Return the [X, Y] coordinate for the center point of the cell that contains the specified text.  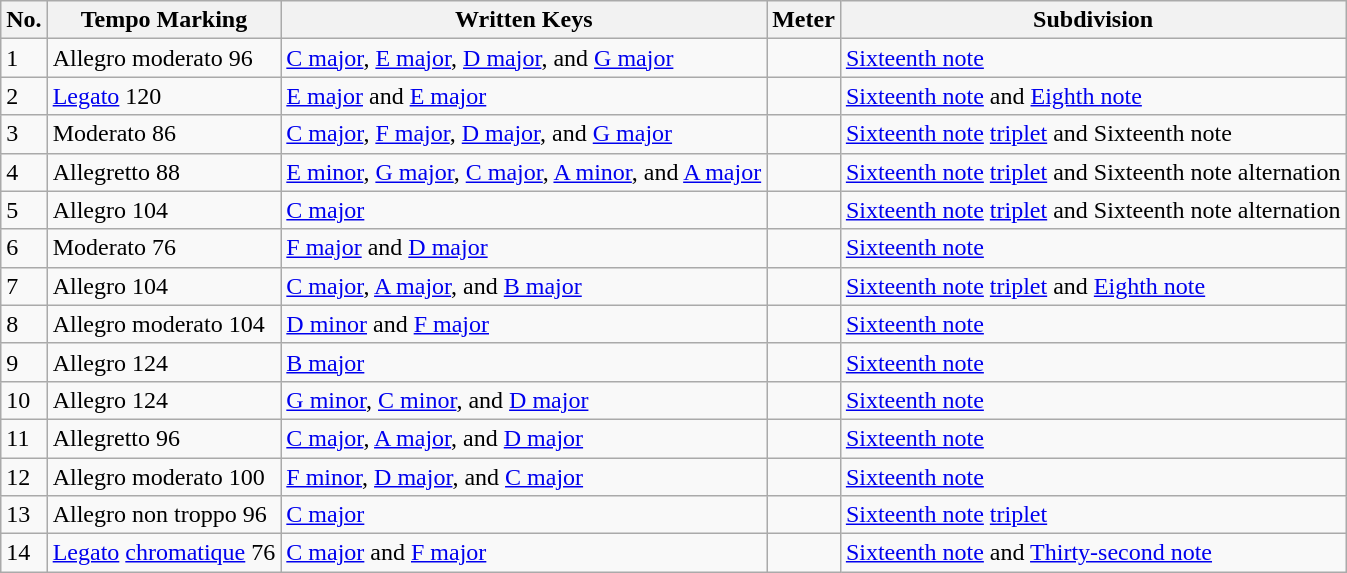
No. [24, 20]
6 [24, 248]
Allegro moderato 104 [164, 324]
4 [24, 172]
E major and E major [524, 96]
F minor, D major, and C major [524, 477]
Sixteenth note and Eighth note [1093, 96]
Sixteenth note and Thirty-second note [1093, 553]
Subdivision [1093, 20]
Moderato 86 [164, 134]
1 [24, 58]
Sixteenth note triplet and Sixteenth note [1093, 134]
C major, F major, D major, and G major [524, 134]
C major and F major [524, 553]
F major and D major [524, 248]
D minor and F major [524, 324]
G minor, C minor, and D major [524, 400]
Moderato 76 [164, 248]
8 [24, 324]
C major, A major, and B major [524, 286]
Allegro non troppo 96 [164, 515]
Legato chromatique 76 [164, 553]
12 [24, 477]
Meter [804, 20]
Allegretto 88 [164, 172]
Sixteenth note triplet [1093, 515]
5 [24, 210]
Legato 120 [164, 96]
E minor, G major, C major, A minor, and A major [524, 172]
14 [24, 553]
C major, E major, D major, and G major [524, 58]
10 [24, 400]
Sixteenth note triplet and Eighth note [1093, 286]
Allegro moderato 100 [164, 477]
3 [24, 134]
Allegretto 96 [164, 438]
Tempo Marking [164, 20]
11 [24, 438]
C major, A major, and D major [524, 438]
13 [24, 515]
Written Keys [524, 20]
7 [24, 286]
2 [24, 96]
B major [524, 362]
Allegro moderato 96 [164, 58]
9 [24, 362]
